Return the [x, y] coordinate for the center point of the cell that contains the specified text.  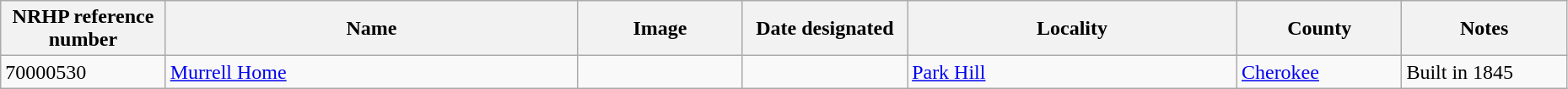
Image [660, 29]
Murrell Home [371, 72]
Cherokee [1319, 72]
NRHP reference number [83, 29]
Notes [1484, 29]
County [1319, 29]
70000530 [83, 72]
Name [371, 29]
Built in 1845 [1484, 72]
Locality [1073, 29]
Date designated [825, 29]
Park Hill [1073, 72]
